Return the (x, y) coordinate for the center point of the cell that contains the specified text.  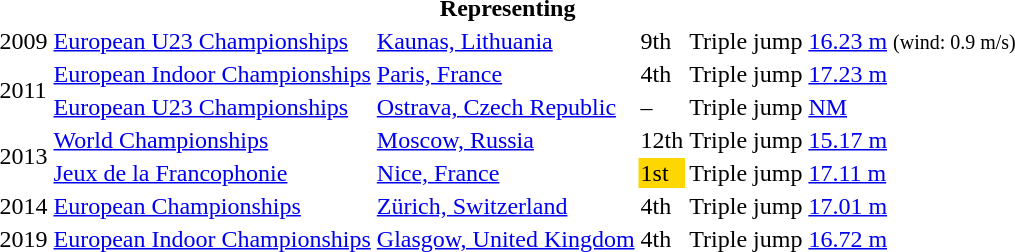
Moscow, Russia (506, 140)
Zürich, Switzerland (506, 206)
9th (662, 41)
World Championships (212, 140)
Jeux de la Francophonie (212, 173)
European Championships (212, 206)
1st (662, 173)
Paris, France (506, 74)
Nice, France (506, 173)
Ostrava, Czech Republic (506, 107)
– (662, 107)
European Indoor Championships (212, 74)
12th (662, 140)
Kaunas, Lithuania (506, 41)
